Identify which cell holds the provided text, then report its (x, y) central coordinate. 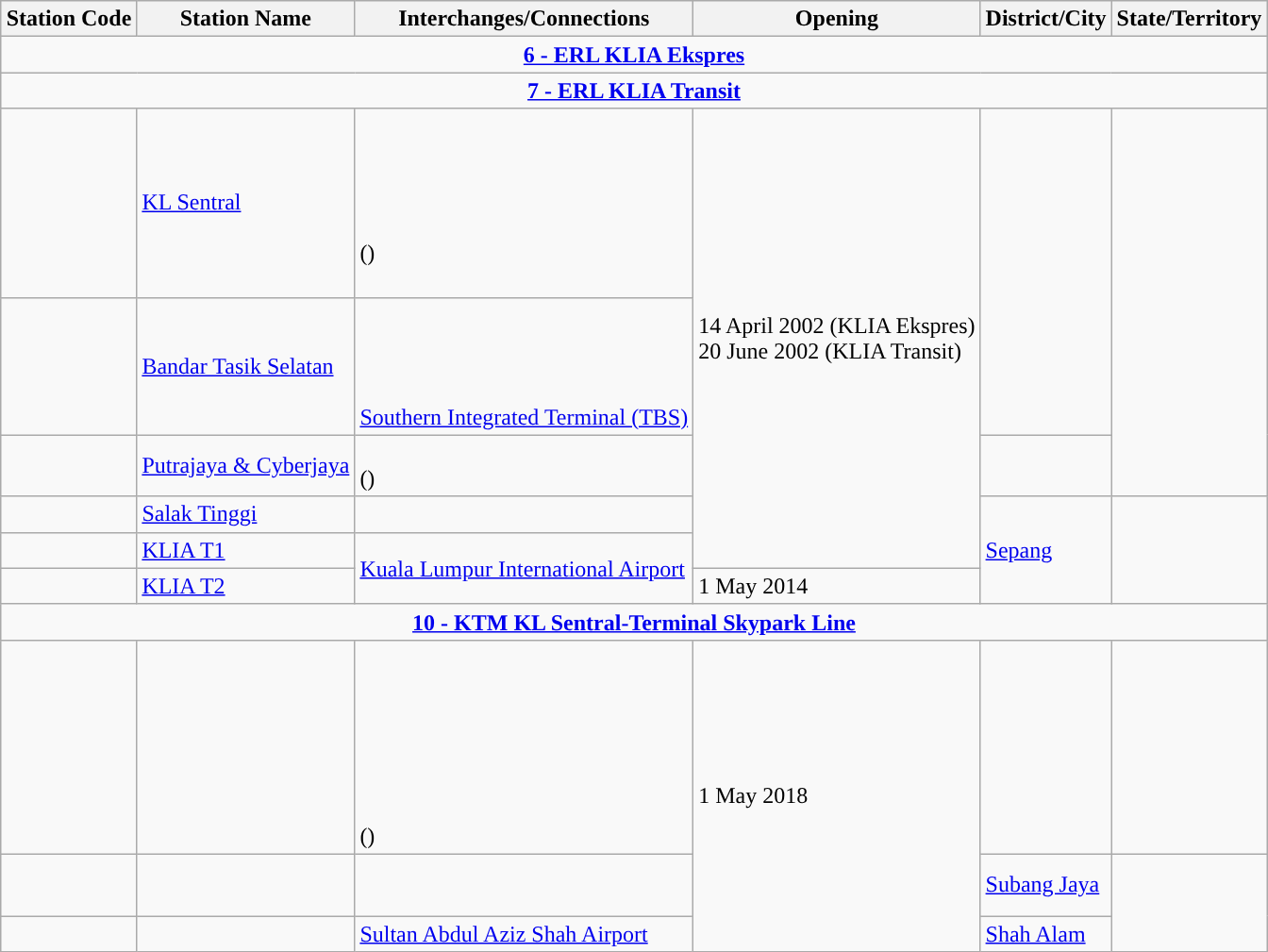
Southern Integrated Terminal (TBS) (525, 366)
Station Name (245, 19)
Shah Alam (1045, 933)
KLIA T2 (245, 586)
Salak Tinggi (245, 514)
7 - ERL KLIA Transit (634, 91)
10 - KTM KL Sentral-Terminal Skypark Line (634, 622)
Station Code (69, 19)
14 April 2002 (KLIA Ekspres)20 June 2002 (KLIA Transit) (837, 338)
Interchanges/Connections (525, 19)
Bandar Tasik Selatan (245, 366)
1 May 2018 (837, 795)
KL Sentral (245, 203)
6 - ERL KLIA Ekspres (634, 55)
Kuala Lumpur International Airport (525, 568)
KLIA T1 (245, 550)
1 May 2014 (837, 586)
Putrajaya & Cyberjaya (245, 466)
Sultan Abdul Aziz Shah Airport (525, 933)
State/Territory (1189, 19)
District/City (1045, 19)
Opening (837, 19)
Sepang (1045, 550)
Subang Jaya (1045, 885)
